Search for the cell housing the specified text and yield its (x, y) center coordinate. 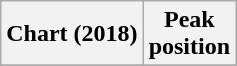
Peakposition (189, 34)
Chart (2018) (72, 34)
